Detect which cell encompasses the target text, then output its [x, y] center coordinate. 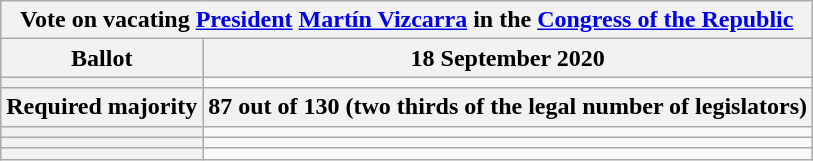
Required majority [102, 107]
Ballot [102, 58]
18 September 2020 [508, 58]
Vote on vacating President Martín Vizcarra in the Congress of the Republic [407, 20]
87 out of 130 (two thirds of the legal number of legislators) [508, 107]
